Return (X, Y) of the center of cell containing provided text 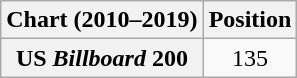
135 (250, 58)
Chart (2010–2019) (102, 20)
US Billboard 200 (102, 58)
Position (250, 20)
